Scan for the cell matching the given text and deliver its (x, y) coordinate at center. 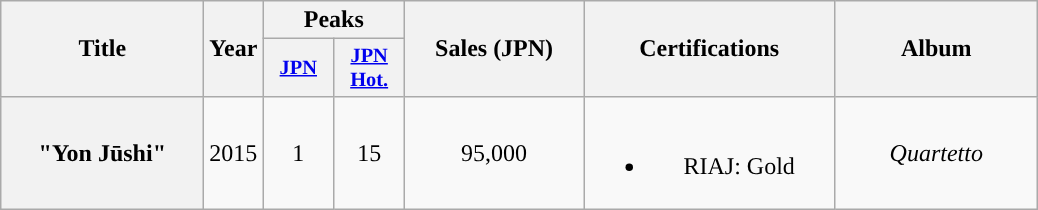
1 (298, 152)
Quartetto (936, 152)
JPN (298, 68)
Sales (JPN) (494, 49)
RIAJ: Gold (710, 152)
Year (234, 49)
"Yon Jūshi" (102, 152)
Certifications (710, 49)
Title (102, 49)
15 (370, 152)
95,000 (494, 152)
2015 (234, 152)
Album (936, 49)
JPN Hot. (370, 68)
Peaks (334, 20)
